Pinpoint the cell where the given text exists, returning its (X, Y) midpoint coordinate. 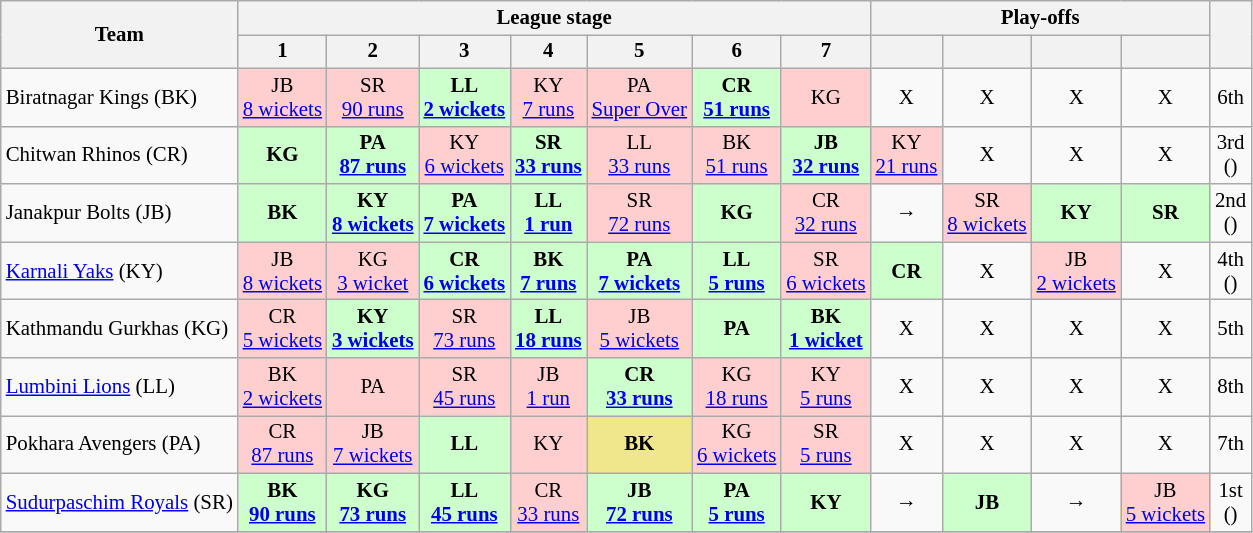
Pokhara Avengers (PA) (120, 444)
CR51 runs (736, 97)
PASuper Over (640, 97)
7th (1230, 444)
LL5 runs (736, 271)
SR90 runs (373, 97)
5th (1230, 329)
LL45 runs (465, 502)
JB72 runs (640, 502)
CR5 wickets (282, 329)
PA87 runs (373, 155)
CR32 runs (826, 213)
BK2 wickets (282, 387)
4 (548, 51)
KY5 runs (826, 387)
JB1 run (548, 387)
LL33 runs (640, 155)
2nd() (1230, 213)
BK90 runs (282, 502)
BK7 runs (548, 271)
6 (736, 51)
1 (282, 51)
LL (465, 444)
Play-offs (1040, 18)
LL18 runs (548, 329)
Kathmandu Gurkhas (KG) (120, 329)
7 (826, 51)
KY3 wickets (373, 329)
SR6 wickets (826, 271)
CR (906, 271)
Sudurpaschim Royals (SR) (120, 502)
4th() (1230, 271)
CR6 wickets (465, 271)
SR72 runs (640, 213)
Team (120, 35)
SR8 wickets (986, 213)
SR (1166, 213)
8th (1230, 387)
BK1 wicket (826, 329)
JB2 wickets (1076, 271)
SR33 runs (548, 155)
KY21 runs (906, 155)
BK51 runs (736, 155)
Chitwan Rhinos (CR) (120, 155)
Karnali Yaks (KY) (120, 271)
KY8 wickets (373, 213)
LL1 run (548, 213)
LL2 wickets (465, 97)
SR45 runs (465, 387)
SR5 runs (826, 444)
KY6 wickets (465, 155)
2 (373, 51)
SR73 runs (465, 329)
KG73 runs (373, 502)
3rd() (1230, 155)
Biratnagar Kings (BK) (120, 97)
1st() (1230, 502)
KG3 wicket (373, 271)
PA5 runs (736, 502)
6th (1230, 97)
JB7 wickets (373, 444)
Janakpur Bolts (JB) (120, 213)
League stage (554, 18)
KG6 wickets (736, 444)
KY7 runs (548, 97)
KG18 runs (736, 387)
JB32 runs (826, 155)
CR87 runs (282, 444)
5 (640, 51)
JB (986, 502)
Lumbini Lions (LL) (120, 387)
3 (465, 51)
